Search for the cell housing the specified text and yield its [x, y] center coordinate. 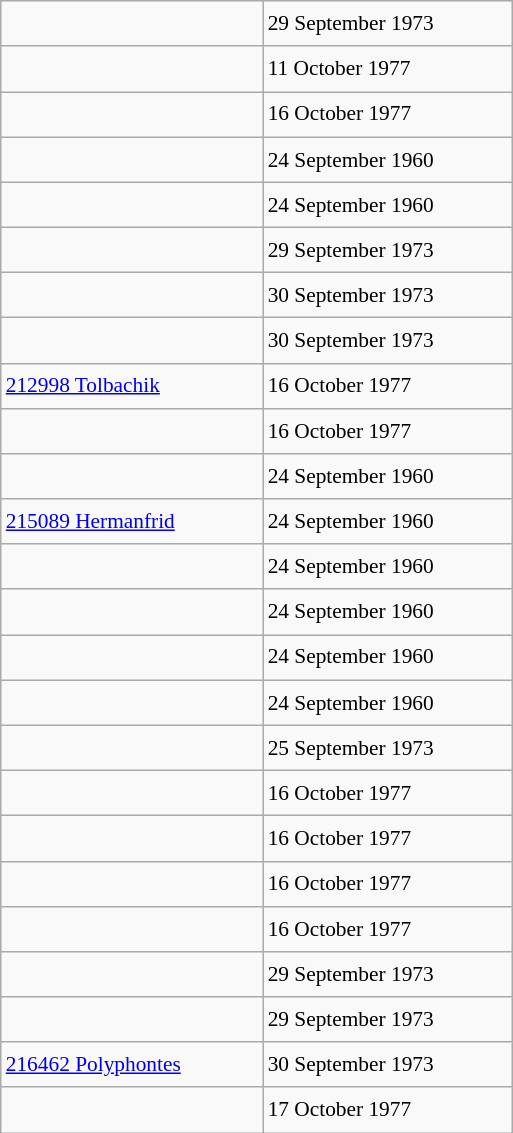
17 October 1977 [388, 1110]
11 October 1977 [388, 68]
215089 Hermanfrid [132, 522]
212998 Tolbachik [132, 386]
25 September 1973 [388, 748]
216462 Polyphontes [132, 1064]
